Return the [X, Y] coordinate for the center point of the cell that contains the specified text.  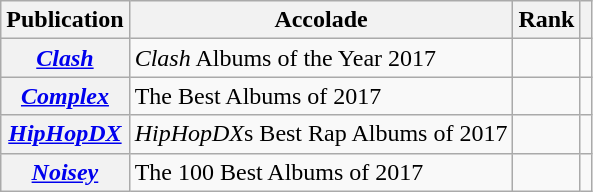
Clash Albums of the Year 2017 [321, 58]
The 100 Best Albums of 2017 [321, 172]
HipHopDXs Best Rap Albums of 2017 [321, 134]
The Best Albums of 2017 [321, 96]
Clash [65, 58]
HipHopDX [65, 134]
Publication [65, 20]
Accolade [321, 20]
Noisey [65, 172]
Rank [546, 20]
Complex [65, 96]
